From the cell containing the given text, extract its center point as (X, Y) coordinate. 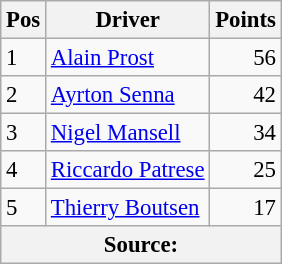
34 (246, 133)
Driver (128, 20)
17 (246, 208)
3 (24, 133)
Pos (24, 20)
Points (246, 20)
5 (24, 208)
1 (24, 58)
42 (246, 95)
Nigel Mansell (128, 133)
4 (24, 170)
56 (246, 58)
Ayrton Senna (128, 95)
2 (24, 95)
25 (246, 170)
Thierry Boutsen (128, 208)
Alain Prost (128, 58)
Riccardo Patrese (128, 170)
Source: (141, 245)
